Return [x, y] of the center of cell containing provided text 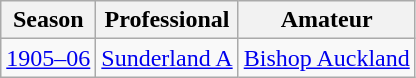
Professional [167, 20]
Bishop Auckland [326, 58]
Amateur [326, 20]
1905–06 [48, 58]
Season [48, 20]
Sunderland A [167, 58]
